Find where the given text appears and provide that cell's center as (X, Y) coordinate. 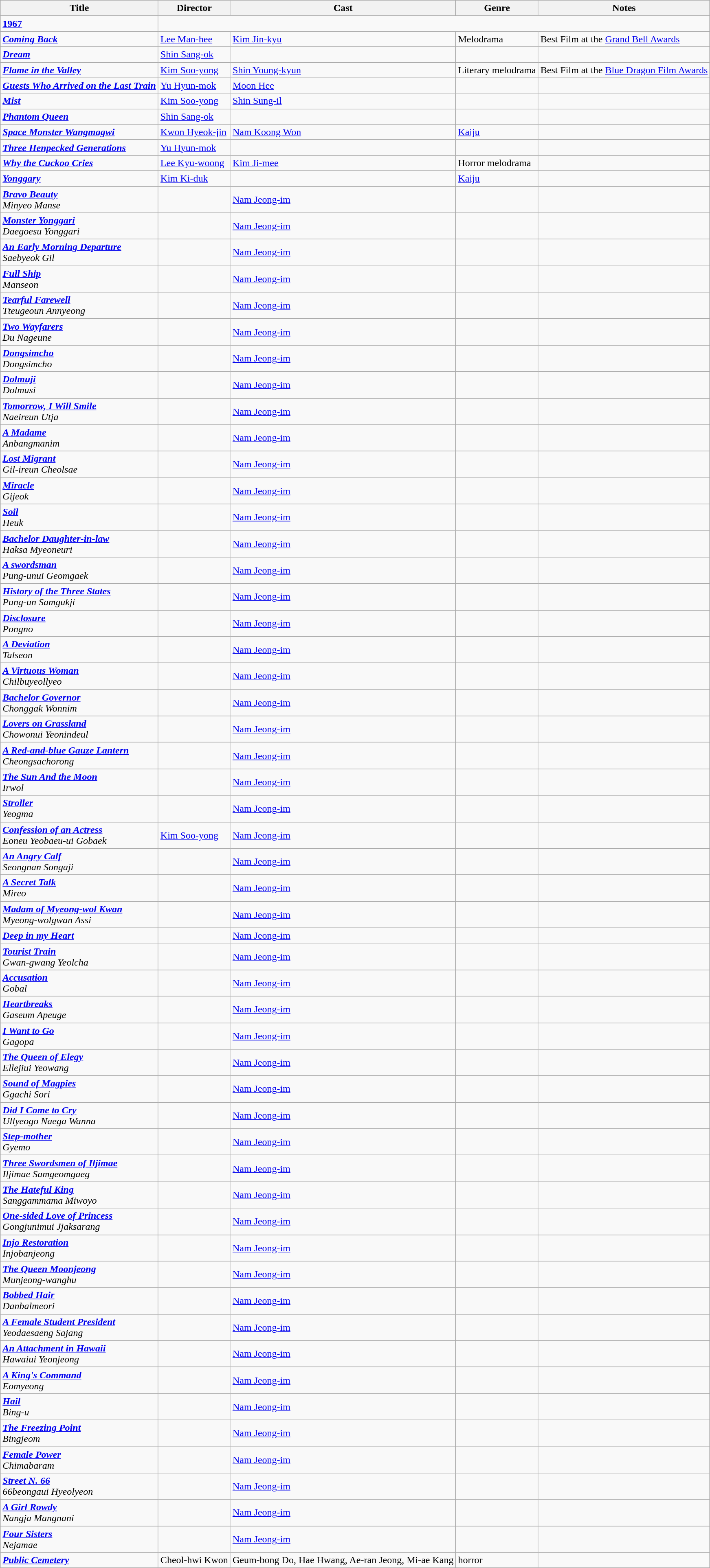
Madam of Myeong-wol KwanMyeong-wolgwan Assi (79, 914)
Tearful FarewellTteugeoun Annyeong (79, 305)
DongsimchoDongsimcho (79, 358)
Shin Sung-il (343, 101)
A MadameAnbangmanim (79, 438)
Lee Man-hee (194, 39)
Deep in my Heart (79, 935)
Moon Hee (343, 85)
Dream (79, 55)
Guests Who Arrived on the Last Train (79, 85)
Horror melodrama (497, 163)
Tomorrow, I Will SmileNaeireun Utja (79, 411)
A swordsmanPung-unui Geomgaek (79, 570)
An Early Morning DepartureSaebyeok Gil (79, 252)
A Girl RowdyNangja Mangnani (79, 1513)
History of the Three StatesPung-un Samgukji (79, 597)
One-sided Love of PrincessGongjunimui Jjaksarang (79, 1221)
Why the Cuckoo Cries (79, 163)
Best Film at the Blue Dragon Film Awards (624, 70)
Tourist TrainGwan-gwang Yeolcha (79, 957)
Lee Kyu-woong (194, 163)
Geum-bong Do, Hae Hwang, Ae-ran Jeong, Mi-ae Kang (343, 1560)
DolmujiDolmusi (79, 385)
Kim Jin-kyu (343, 39)
The Queen of ElegyEllejiui Yeowang (79, 1062)
Confession of an ActressEoneu Yeobaeu-ui Gobaek (79, 835)
Nam Koong Won (343, 132)
Best Film at the Grand Bell Awards (624, 39)
Cheol-hwi Kwon (194, 1560)
Kim Ki-duk (194, 178)
Kwon Hyeok-jin (194, 132)
Three Henpecked Generations (79, 147)
An Attachment in HawaiiHawaiui Yeonjeong (79, 1354)
A Female Student PresidentYeodaesaeng Sajang (79, 1327)
Street N. 6666beongaui Hyeolyeon (79, 1487)
I Want to GoGagopa (79, 1036)
Bachelor GovernorChonggak Wonnim (79, 703)
A Virtuous WomanChilbuyeollyeo (79, 677)
The Queen MoonjeongMunjeong-wanghu (79, 1274)
Did I Come to CryUllyeogo Naega Wanna (79, 1115)
Melodrama (497, 39)
Sound of MagpiesGgachi Sori (79, 1089)
Title (79, 8)
Bachelor Daughter-in-lawHaksa Myeoneuri (79, 544)
Female PowerChimabaram (79, 1460)
Space Monster Wangmagwi (79, 132)
Shin Young-kyun (343, 70)
Phantom Queen (79, 116)
A Red-and-blue Gauze LanternCheongsachorong (79, 756)
Genre (497, 8)
Coming Back (79, 39)
MiracleGijeok (79, 491)
Lost MigrantGil-ireun Cheolsae (79, 464)
Flame in the Valley (79, 70)
A Secret TalkMireo (79, 888)
Yonggary (79, 178)
A King's CommandEomyeong (79, 1380)
Mist (79, 101)
AccusationGobal (79, 983)
Cast (343, 8)
Injo RestorationInjobanjeong (79, 1248)
Monster YonggariDaegoesu Yonggari (79, 226)
Public Cemetery (79, 1560)
Three Swordsmen of IljimaeIljimae Samgeomgaeg (79, 1168)
An Angry CalfSeongnan Songaji (79, 861)
StrollerYeogma (79, 808)
SoilHeuk (79, 517)
Director (194, 8)
Notes (624, 8)
Full ShipManseon (79, 279)
horror (497, 1560)
The Sun And the MoonIrwol (79, 782)
Bobbed HairDanbalmeori (79, 1301)
A DeviationTalseon (79, 650)
HeartbreaksGaseum Apeuge (79, 1010)
Literary melodrama (497, 70)
The Hateful KingSanggammama Miwoyo (79, 1195)
Step-motherGyemo (79, 1142)
Bravo BeautyMinyeo Manse (79, 199)
1967 (79, 24)
DisclosurePongno (79, 623)
HailBing-u (79, 1407)
Four SistersNejamae (79, 1540)
Kim Ji-mee (343, 163)
The Freezing PointBingjeom (79, 1433)
Lovers on GrasslandChowonui Yeonindeul (79, 729)
Two WayfarersDu Nageune (79, 332)
